Scan for the cell matching the given text and deliver its [X, Y] coordinate at center. 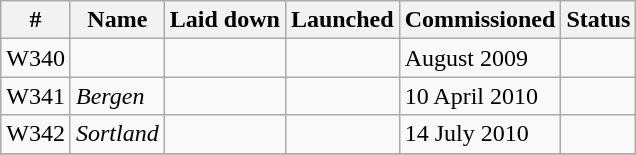
Laid down [224, 20]
Status [598, 20]
W340 [36, 58]
# [36, 20]
August 2009 [480, 58]
W341 [36, 96]
14 July 2010 [480, 134]
Name [117, 20]
Commissioned [480, 20]
Launched [342, 20]
Bergen [117, 96]
Sortland [117, 134]
W342 [36, 134]
10 April 2010 [480, 96]
